Identify which cell holds the provided text, then report its (x, y) central coordinate. 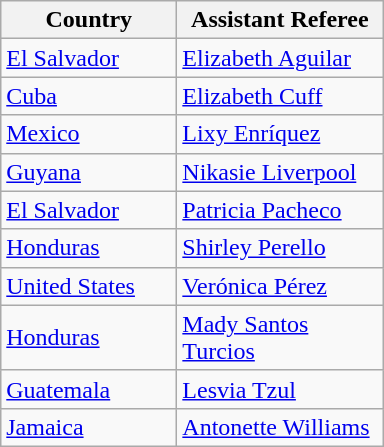
Patricia Pacheco (280, 210)
Cuba (89, 96)
Elizabeth Aguilar (280, 58)
Nikasie Liverpool (280, 172)
Jamaica (89, 427)
Lesvia Tzul (280, 389)
United States (89, 286)
Assistant Referee (280, 20)
Guyana (89, 172)
Elizabeth Cuff (280, 96)
Mady Santos Turcios (280, 338)
Guatemala (89, 389)
Verónica Pérez (280, 286)
Mexico (89, 134)
Lixy Enríquez (280, 134)
Antonette Williams (280, 427)
Shirley Perello (280, 248)
Country (89, 20)
